Identify which cell holds the provided text, then report its [X, Y] central coordinate. 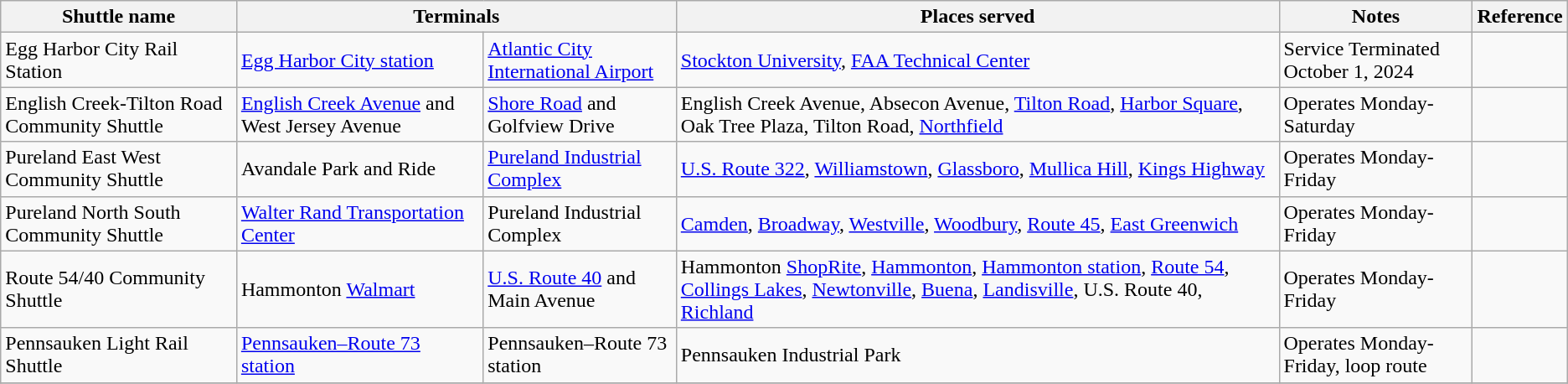
Terminals [456, 17]
Reference [1519, 17]
Shore Road and Golfview Drive [580, 114]
Pureland North South Community Shuttle [119, 223]
Pureland East West Community Shuttle [119, 169]
Walter Rand Transportation Center [359, 223]
Hammonton ShopRite, Hammonton, Hammonton station, Route 54, Collings Lakes, Newtonville, Buena, Landisville, U.S. Route 40, Richland [977, 289]
Pennsauken Light Rail Shuttle [119, 355]
Route 54/40 Community Shuttle [119, 289]
Pennsauken Industrial Park [977, 355]
Hammonton Walmart [359, 289]
English Creek-Tilton Road Community Shuttle [119, 114]
Egg Harbor City Rail Station [119, 60]
Atlantic City International Airport [580, 60]
Egg Harbor City station [359, 60]
Places served [977, 17]
Camden, Broadway, Westville, Woodbury, Route 45, East Greenwich [977, 223]
Service Terminated October 1, 2024 [1375, 60]
Notes [1375, 17]
Operates Monday-Friday, loop route [1375, 355]
English Creek Avenue and West Jersey Avenue [359, 114]
English Creek Avenue, Absecon Avenue, Tilton Road, Harbor Square, Oak Tree Plaza, Tilton Road, Northfield [977, 114]
Stockton University, FAA Technical Center [977, 60]
Shuttle name [119, 17]
U.S. Route 40 and Main Avenue [580, 289]
U.S. Route 322, Williamstown, Glassboro, Mullica Hill, Kings Highway [977, 169]
Avandale Park and Ride [359, 169]
Operates Monday-Saturday [1375, 114]
